Detect which cell encompasses the target text, then output its [x, y] center coordinate. 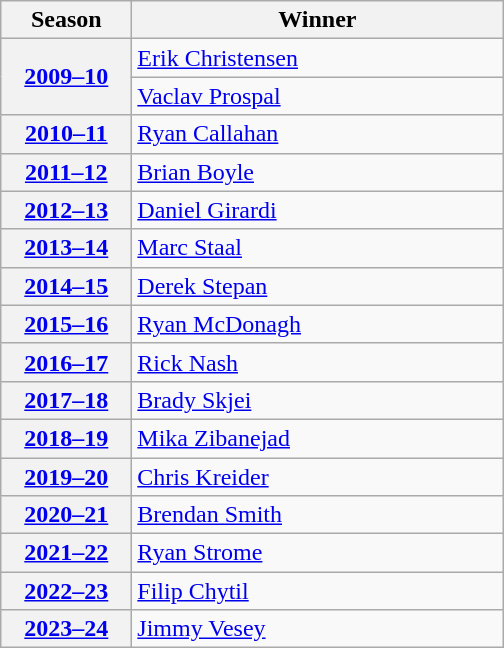
Mika Zibanejad [318, 438]
2022–23 [66, 591]
2010–11 [66, 134]
Brendan Smith [318, 515]
Ryan Callahan [318, 134]
Vaclav Prospal [318, 96]
Daniel Girardi [318, 210]
2009–10 [66, 77]
Winner [318, 20]
2017–18 [66, 400]
Marc Staal [318, 248]
Derek Stepan [318, 286]
Erik Christensen [318, 58]
Jimmy Vesey [318, 629]
2023–24 [66, 629]
2011–12 [66, 172]
Filip Chytil [318, 591]
Season [66, 20]
2016–17 [66, 362]
Rick Nash [318, 362]
2018–19 [66, 438]
2013–14 [66, 248]
Ryan McDonagh [318, 324]
Ryan Strome [318, 553]
Brady Skjei [318, 400]
2019–20 [66, 477]
Chris Kreider [318, 477]
2020–21 [66, 515]
2014–15 [66, 286]
2015–16 [66, 324]
Brian Boyle [318, 172]
2021–22 [66, 553]
2012–13 [66, 210]
